Locate the cell with the specified text and output its (X, Y) center coordinate. 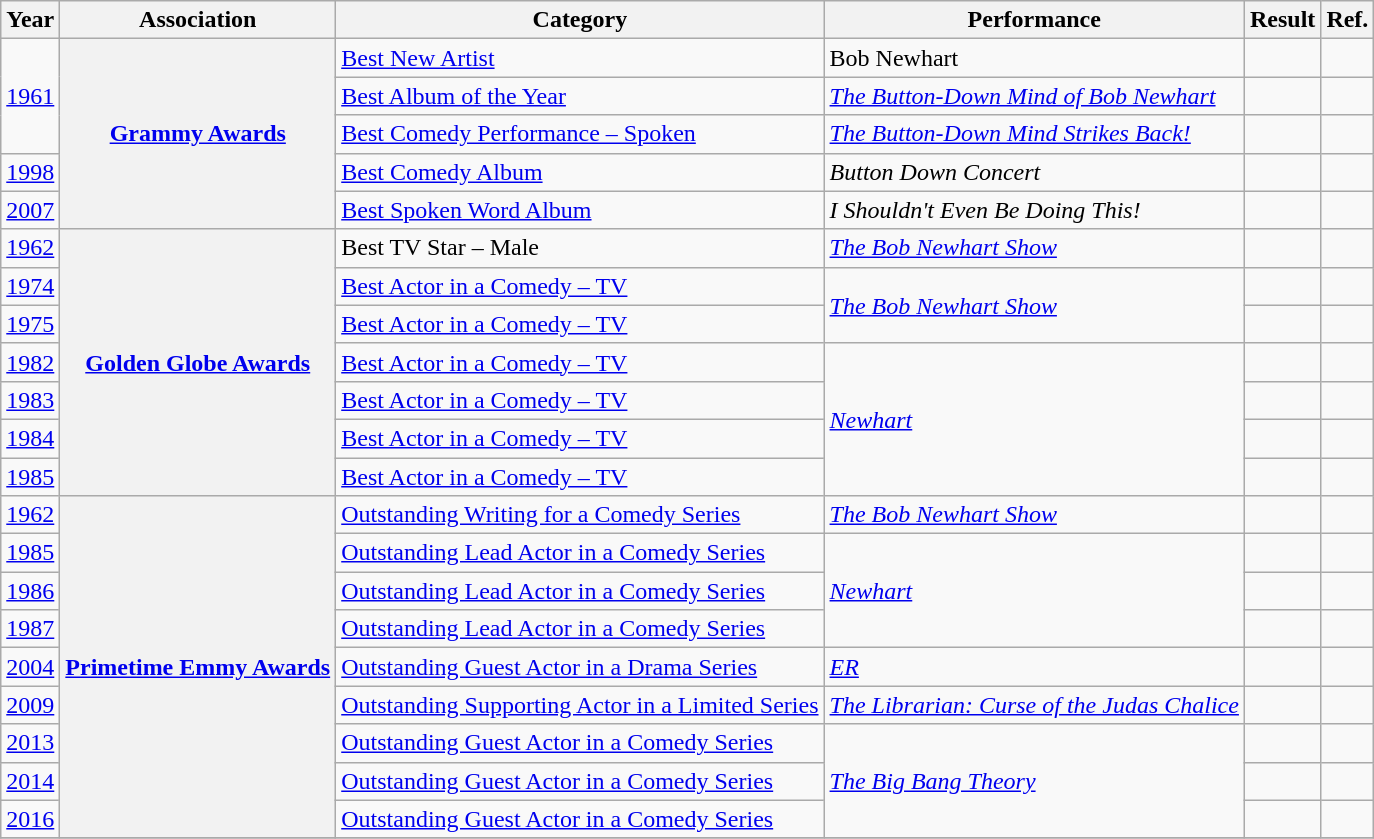
1982 (30, 362)
1998 (30, 172)
2009 (30, 705)
Result (1282, 20)
ER (1034, 667)
1984 (30, 438)
1975 (30, 324)
Bob Newhart (1034, 58)
1974 (30, 286)
Year (30, 20)
The Button-Down Mind Strikes Back! (1034, 134)
The Button-Down Mind of Bob Newhart (1034, 96)
2016 (30, 819)
2013 (30, 743)
1983 (30, 400)
Grammy Awards (198, 134)
1961 (30, 96)
I Shouldn't Even Be Doing This! (1034, 210)
Golden Globe Awards (198, 362)
Outstanding Writing for a Comedy Series (580, 515)
Button Down Concert (1034, 172)
The Librarian: Curse of the Judas Chalice (1034, 705)
Best Comedy Album (580, 172)
Ref. (1348, 20)
Category (580, 20)
Performance (1034, 20)
1986 (30, 591)
Best Album of the Year (580, 96)
The Big Bang Theory (1034, 781)
2004 (30, 667)
2014 (30, 781)
Primetime Emmy Awards (198, 668)
Best Spoken Word Album (580, 210)
Best New Artist (580, 58)
Outstanding Guest Actor in a Drama Series (580, 667)
Best Comedy Performance – Spoken (580, 134)
2007 (30, 210)
Outstanding Supporting Actor in a Limited Series (580, 705)
Best TV Star – Male (580, 248)
1987 (30, 629)
Association (198, 20)
